Identify which cell holds the provided text, then report its (X, Y) central coordinate. 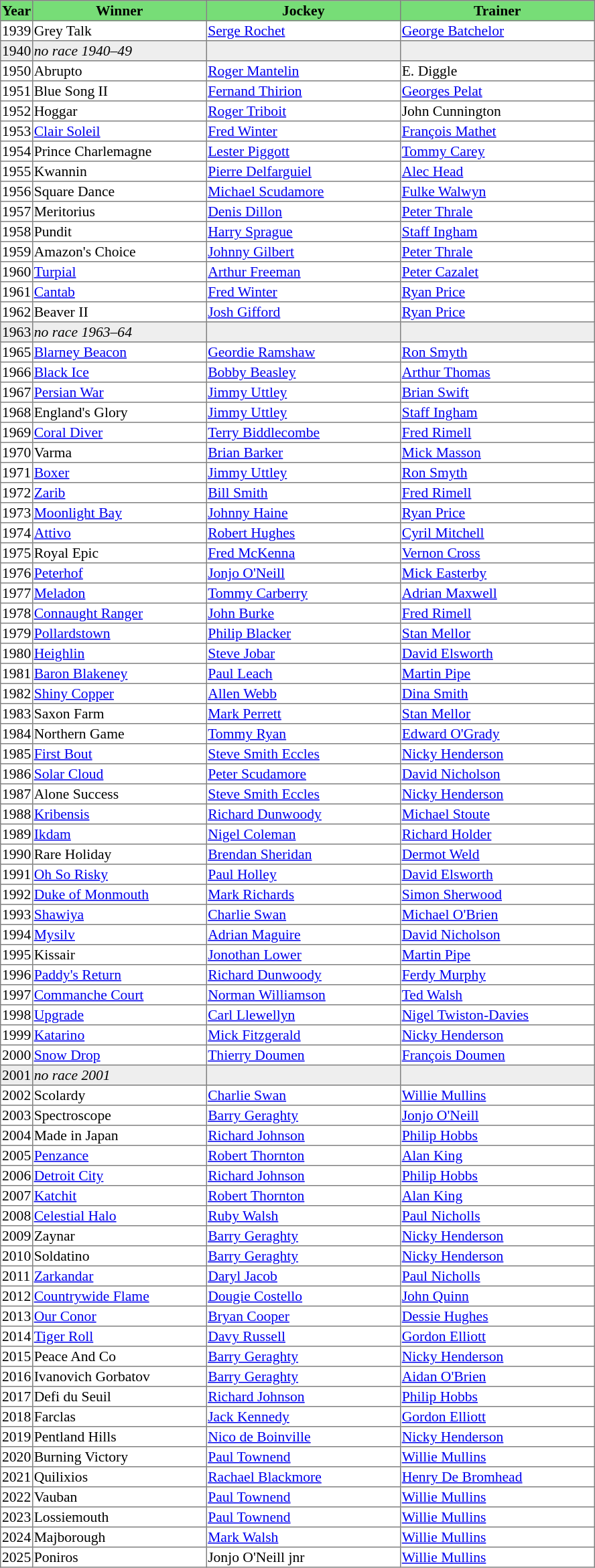
2014 (17, 1336)
Heighlin (119, 653)
Ferdy Murphy (497, 975)
Prince Charlemagne (119, 151)
Fernand Thirion (304, 91)
Vauban (119, 1497)
Hoggar (119, 111)
Winner (119, 11)
Kribensis (119, 814)
Northern Game (119, 734)
2012 (17, 1296)
Terry Biddlecombe (304, 433)
Majborough (119, 1537)
Mysilv (119, 935)
Paul Leach (304, 674)
Katchit (119, 1196)
Jonothan Lower (304, 955)
Peter Cazalet (497, 272)
Adrian Maxwell (497, 593)
Davy Russell (304, 1336)
Mick Fitzgerald (304, 1035)
Geordie Ramshaw (304, 352)
Thierry Doumen (304, 1055)
Mick Masson (497, 453)
1957 (17, 212)
2000 (17, 1055)
Penzance (119, 1156)
Spectroscope (119, 1115)
Duke of Monmouth (119, 894)
Fulke Walwyn (497, 191)
Serge Rochet (304, 31)
1965 (17, 352)
2022 (17, 1497)
Boxer (119, 473)
Amazon's Choice (119, 252)
Baron Blakeney (119, 674)
Henry De Bromhead (497, 1477)
Brendan Sheridan (304, 854)
2009 (17, 1236)
Bill Smith (304, 493)
Blarney Beacon (119, 352)
1987 (17, 794)
Square Dance (119, 191)
2025 (17, 1557)
Soldatino (119, 1256)
1992 (17, 894)
Farclas (119, 1417)
1971 (17, 473)
François Mathet (497, 131)
2019 (17, 1437)
1953 (17, 131)
Josh Gifford (304, 312)
1998 (17, 1015)
Burning Victory (119, 1457)
Cyril Mitchell (497, 533)
1973 (17, 513)
Kwannin (119, 171)
Tommy Carberry (304, 593)
no race 1963–64 (119, 332)
John Cunnington (497, 111)
Rare Holiday (119, 854)
1955 (17, 171)
1996 (17, 975)
2002 (17, 1095)
Scolardy (119, 1095)
Bryan Cooper (304, 1316)
Year (17, 11)
1978 (17, 613)
1977 (17, 593)
Cantab (119, 292)
Peter Scudamore (304, 774)
Coral Diver (119, 433)
Quilixios (119, 1477)
Alec Head (497, 171)
Varma (119, 453)
Shiny Copper (119, 694)
Saxon Farm (119, 714)
Solar Cloud (119, 774)
1940 (17, 51)
Roger Mantelin (304, 71)
Norman Williamson (304, 995)
2011 (17, 1276)
Royal Epic (119, 553)
Johnny Haine (304, 513)
1995 (17, 955)
Moonlight Bay (119, 513)
Nigel Twiston-Davies (497, 1015)
1950 (17, 71)
Rachael Blackmore (304, 1477)
Johnny Gilbert (304, 252)
1970 (17, 453)
Zarib (119, 493)
Tommy Ryan (304, 734)
no race 2001 (119, 1075)
Ivanovich Gorbatov (119, 1377)
1999 (17, 1035)
Paddy's Return (119, 975)
Brian Barker (304, 453)
Daryl Jacob (304, 1276)
Mick Easterby (497, 573)
Pierre Delfarguiel (304, 171)
Upgrade (119, 1015)
2006 (17, 1176)
Vernon Cross (497, 553)
Jack Kennedy (304, 1417)
1984 (17, 734)
1979 (17, 633)
1967 (17, 392)
Commanche Court (119, 995)
2004 (17, 1135)
1991 (17, 874)
E. Diggle (497, 71)
1988 (17, 814)
Arthur Freeman (304, 272)
1993 (17, 915)
Pundit (119, 232)
1994 (17, 935)
Shawiya (119, 915)
Peace And Co (119, 1356)
Jockey (304, 11)
Alone Success (119, 794)
1986 (17, 774)
2023 (17, 1517)
Dina Smith (497, 694)
Zaynar (119, 1236)
Robert Hughes (304, 533)
John Burke (304, 613)
Allen Webb (304, 694)
Richard Holder (497, 834)
1962 (17, 312)
Lossiemouth (119, 1517)
Dermot Weld (497, 854)
2015 (17, 1356)
Carl Llewellyn (304, 1015)
Trainer (497, 11)
Paul Holley (304, 874)
Michael Stoute (497, 814)
Jonjo O'Neill jnr (304, 1557)
1960 (17, 272)
1975 (17, 553)
Clair Soleil (119, 131)
Edward O'Grady (497, 734)
Nico de Boinville (304, 1437)
Katarino (119, 1035)
Zarkandar (119, 1276)
1982 (17, 694)
Adrian Maguire (304, 935)
Michael O'Brien (497, 915)
1961 (17, 292)
2021 (17, 1477)
Dougie Costello (304, 1296)
Tiger Roll (119, 1336)
1989 (17, 834)
1958 (17, 232)
Ruby Walsh (304, 1216)
1972 (17, 493)
2020 (17, 1457)
Lester Piggott (304, 151)
Denis Dillon (304, 212)
1985 (17, 754)
Tommy Carey (497, 151)
Beaver II (119, 312)
2024 (17, 1537)
Nigel Coleman (304, 834)
Simon Sherwood (497, 894)
Meritorius (119, 212)
Detroit City (119, 1176)
1981 (17, 674)
no race 1940–49 (119, 51)
Celestial Halo (119, 1216)
Abrupto (119, 71)
Philip Blacker (304, 633)
1990 (17, 854)
Blue Song II (119, 91)
2010 (17, 1256)
Peterhof (119, 573)
Brian Swift (497, 392)
Dessie Hughes (497, 1316)
First Bout (119, 754)
2005 (17, 1156)
Steve Jobar (304, 653)
1952 (17, 111)
Kissair (119, 955)
1959 (17, 252)
Grey Talk (119, 31)
Defi du Seuil (119, 1397)
1951 (17, 91)
2016 (17, 1377)
Oh So Risky (119, 874)
Pollardstown (119, 633)
Arthur Thomas (497, 372)
1969 (17, 433)
Georges Pelat (497, 91)
Meladon (119, 593)
Countrywide Flame (119, 1296)
2017 (17, 1397)
1997 (17, 995)
1954 (17, 151)
Roger Triboit (304, 111)
2003 (17, 1115)
Ikdam (119, 834)
1963 (17, 332)
Fred McKenna (304, 553)
Bobby Beasley (304, 372)
2013 (17, 1316)
Pentland Hills (119, 1437)
Connaught Ranger (119, 613)
Harry Sprague (304, 232)
Snow Drop (119, 1055)
2001 (17, 1075)
Ted Walsh (497, 995)
1976 (17, 573)
1966 (17, 372)
Mark Richards (304, 894)
Made in Japan (119, 1135)
England's Glory (119, 412)
Michael Scudamore (304, 191)
2007 (17, 1196)
Mark Perrett (304, 714)
1956 (17, 191)
1974 (17, 533)
Mark Walsh (304, 1537)
John Quinn (497, 1296)
2008 (17, 1216)
1980 (17, 653)
Poniros (119, 1557)
Attivo (119, 533)
George Batchelor (497, 31)
2018 (17, 1417)
1939 (17, 31)
Turpial (119, 272)
Our Conor (119, 1316)
1968 (17, 412)
Black Ice (119, 372)
François Doumen (497, 1055)
Persian War (119, 392)
1983 (17, 714)
Aidan O'Brien (497, 1377)
